Capture the cell that displays the provided text and extract its [X, Y] central coordinate. 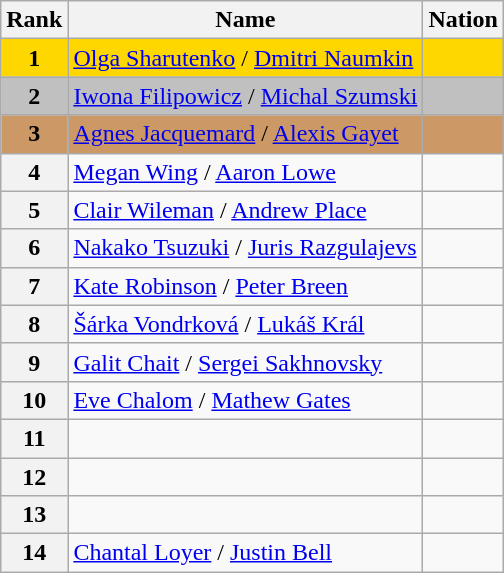
9 [34, 362]
Agnes Jacquemard / Alexis Gayet [246, 134]
Kate Robinson / Peter Breen [246, 286]
Šárka Vondrková / Lukáš Král [246, 324]
Nation [463, 20]
2 [34, 96]
Clair Wileman / Andrew Place [246, 210]
10 [34, 400]
8 [34, 324]
Iwona Filipowicz / Michal Szumski [246, 96]
Nakako Tsuzuki / Juris Razgulajevs [246, 248]
Eve Chalom / Mathew Gates [246, 400]
4 [34, 172]
Rank [34, 20]
11 [34, 438]
Name [246, 20]
3 [34, 134]
13 [34, 515]
Olga Sharutenko / Dmitri Naumkin [246, 58]
7 [34, 286]
5 [34, 210]
Chantal Loyer / Justin Bell [246, 553]
1 [34, 58]
6 [34, 248]
Megan Wing / Aaron Lowe [246, 172]
14 [34, 553]
12 [34, 477]
Galit Chait / Sergei Sakhnovsky [246, 362]
